Output the (x, y) coordinate of the center of the cell containing the given text.  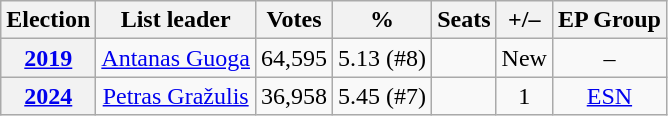
List leader (176, 20)
2024 (48, 96)
5.13 (#8) (382, 58)
Antanas Guoga (176, 58)
– (609, 58)
Petras Gražulis (176, 96)
36,958 (294, 96)
ESN (609, 96)
5.45 (#7) (382, 96)
Seats (464, 20)
EP Group (609, 20)
1 (524, 96)
64,595 (294, 58)
Votes (294, 20)
Election (48, 20)
New (524, 58)
2019 (48, 58)
+/– (524, 20)
% (382, 20)
